Find where the given text appears and provide that cell's center as [x, y] coordinate. 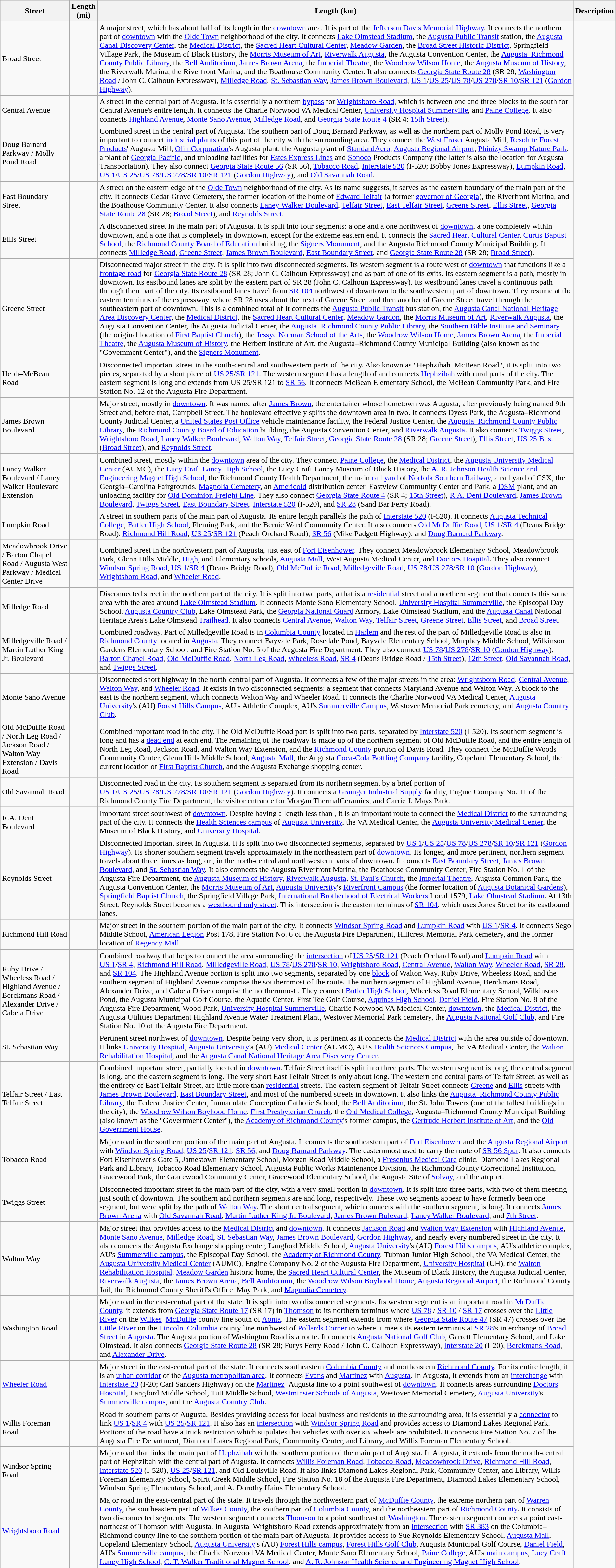
St. Sebastian Way [35, 1047]
Twiggs Street [35, 1202]
Telfair Street / East Telfair Street [35, 1099]
Old Savannah Road [35, 792]
Wheeler Road [35, 1384]
Doug Barnard Parkway / Molly Pond Road [35, 153]
Windsor Spring Road [35, 1471]
Ellis Street [35, 239]
Central Avenue [35, 110]
East Boundary Street [35, 201]
James Brown Boulevard [35, 426]
Ruby Drive / Wheeless Road / Highland Avenue / Berckmans Road / Alexander Drive / Cabela Drive [35, 991]
Wrightsboro Road [35, 1531]
Broad Street [35, 58]
Greene Street [35, 309]
Laney Walker Boulevard / Laney Walker Boulevard Extension [35, 482]
Lumpkin Road [35, 525]
Heph–McBean Road [35, 378]
Length (mi) [83, 11]
Tobacco Road [35, 1159]
Monte Sano Avenue [35, 697]
Street [35, 11]
Washington Road [35, 1328]
Meadowbrook Drive / Barton Chapel Road / Augusta West Parkway / Medical Center Drive [35, 563]
R.A. Dent Boulevard [35, 822]
Milledgeville Road / Martin Luther King Jr. Boulevard [35, 650]
Walton Way [35, 1259]
Length (km) [336, 11]
Willis Foreman Road [35, 1428]
Description [595, 11]
Old McDuffie Road / North Leg Road / Jackson Road / Walton Way Extension / Davis Road [35, 749]
Milledge Road [35, 607]
Reynolds Street [35, 878]
Richmond Hill Road [35, 934]
